Pinpoint the cell where the given text exists, returning its [x, y] midpoint coordinate. 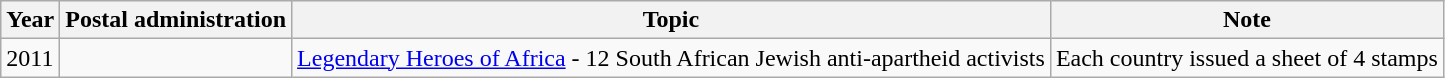
Year [30, 20]
Note [1246, 20]
Postal administration [176, 20]
Topic [672, 20]
Legendary Heroes of Africa - 12 South African Jewish anti-apartheid activists [672, 58]
Each country issued a sheet of 4 stamps [1246, 58]
2011 [30, 58]
